Scan for the cell matching the given text and deliver its [X, Y] coordinate at center. 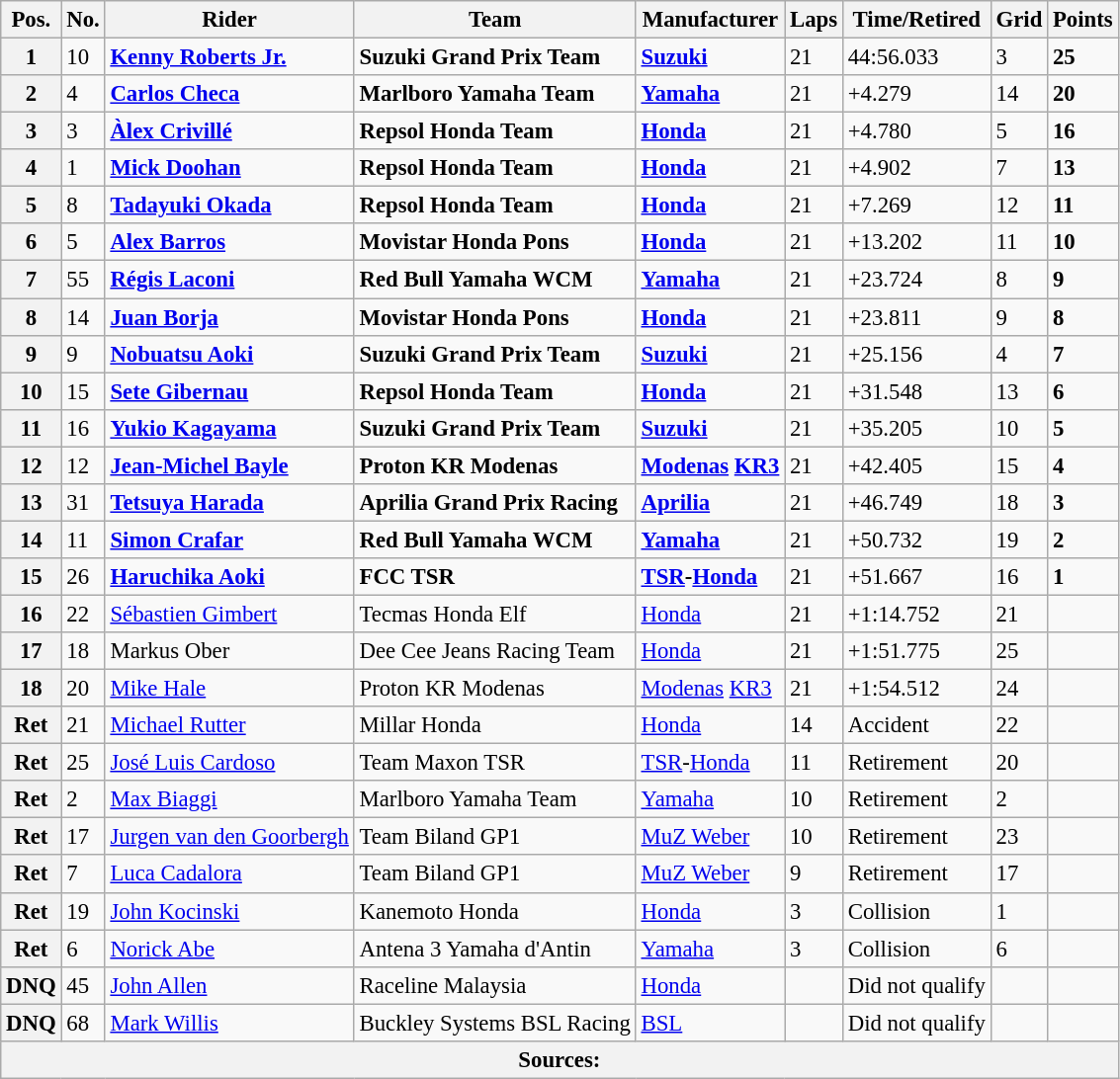
Michael Rutter [229, 725]
Time/Retired [916, 20]
+7.269 [916, 206]
Kenny Roberts Jr. [229, 57]
Kanemoto Honda [494, 911]
Mark Willis [229, 1023]
Rider [229, 20]
+4.902 [916, 168]
Jurgen van den Goorbergh [229, 837]
Mick Doohan [229, 168]
+23.811 [916, 317]
+4.780 [916, 131]
+1:54.512 [916, 689]
+1:14.752 [916, 614]
Team Maxon TSR [494, 763]
Simon Crafar [229, 539]
+1:51.775 [916, 651]
+31.548 [916, 391]
Tecmas Honda Elf [494, 614]
Jean-Michel Bayle [229, 465]
45 [83, 985]
José Luis Cardoso [229, 763]
Tadayuki Okada [229, 206]
Luca Cadalora [229, 874]
24 [1018, 689]
Grid [1018, 20]
Haruchika Aoki [229, 577]
Régis Laconi [229, 280]
Accident [916, 725]
Markus Ober [229, 651]
Juan Borja [229, 317]
John Allen [229, 985]
Yukio Kagayama [229, 428]
Team [494, 20]
Antena 3 Yamaha d'Antin [494, 949]
68 [83, 1023]
+35.205 [916, 428]
BSL [710, 1023]
44:56.033 [916, 57]
Alex Barros [229, 242]
26 [83, 577]
+4.279 [916, 94]
+50.732 [916, 539]
Àlex Crivillé [229, 131]
55 [83, 280]
+42.405 [916, 465]
Buckley Systems BSL Racing [494, 1023]
Aprilia [710, 503]
Manufacturer [710, 20]
Sébastien Gimbert [229, 614]
Sete Gibernau [229, 391]
Laps [815, 20]
Nobuatsu Aoki [229, 354]
Pos. [32, 20]
+25.156 [916, 354]
Max Biaggi [229, 799]
FCC TSR [494, 577]
+51.667 [916, 577]
31 [83, 503]
Points [1083, 20]
23 [1018, 837]
Aprilia Grand Prix Racing [494, 503]
Norick Abe [229, 949]
+13.202 [916, 242]
Raceline Malaysia [494, 985]
+23.724 [916, 280]
John Kocinski [229, 911]
Carlos Checa [229, 94]
Dee Cee Jeans Racing Team [494, 651]
Sources: [560, 1060]
Millar Honda [494, 725]
Tetsuya Harada [229, 503]
No. [83, 20]
+46.749 [916, 503]
Mike Hale [229, 689]
